Return the [X, Y] coordinate for the center point of the cell that contains the specified text.  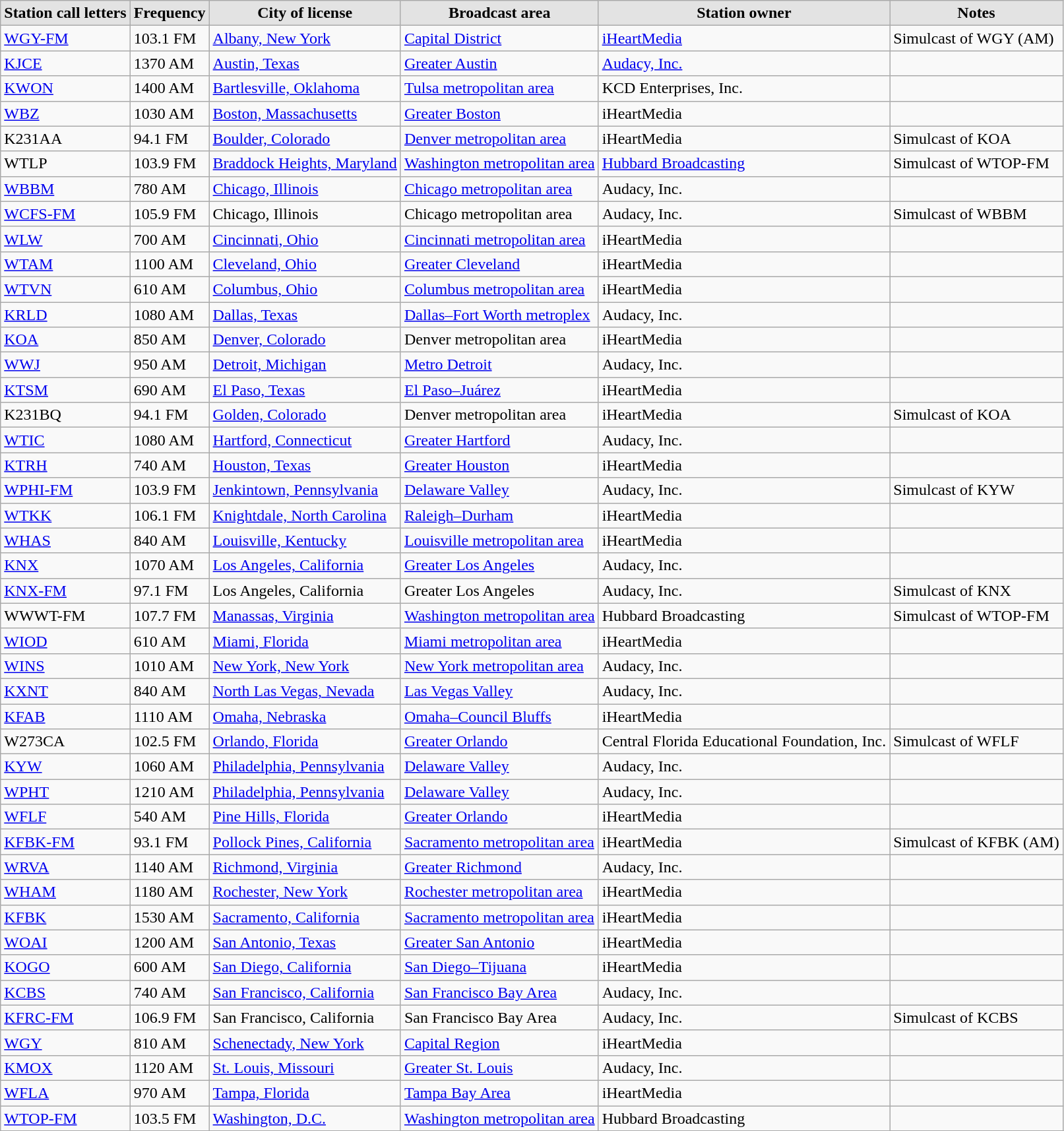
Capital Region [499, 1043]
KMOX [65, 1068]
Austin, Texas [305, 63]
1100 AM [170, 264]
New York, New York [305, 666]
El Paso–Juárez [499, 390]
810 AM [170, 1043]
WFLF [65, 817]
WTKK [65, 515]
780 AM [170, 189]
1400 AM [170, 88]
1030 AM [170, 113]
1210 AM [170, 792]
Boston, Massachusetts [305, 113]
102.5 FM [170, 742]
WTIC [65, 440]
1110 AM [170, 716]
WPHI-FM [65, 490]
93.1 FM [170, 842]
Simulcast of WBBM [976, 214]
Greater San Antonio [499, 942]
Hartford, Connecticut [305, 440]
WWJ [65, 365]
Boulder, Colorado [305, 139]
KNX [65, 565]
North Las Vegas, Nevada [305, 691]
Metro Detroit [499, 365]
KCD Enterprises, Inc. [744, 88]
Las Vegas Valley [499, 691]
1070 AM [170, 565]
Knightdale, North Carolina [305, 515]
Omaha, Nebraska [305, 716]
El Paso, Texas [305, 390]
Columbus metropolitan area [499, 289]
KTRH [65, 465]
KCBS [65, 992]
K231BQ [65, 415]
Greater St. Louis [499, 1068]
WBBM [65, 189]
Rochester metropolitan area [499, 892]
Greater Boston [499, 113]
WHAM [65, 892]
W273CA [65, 742]
107.7 FM [170, 616]
Tampa, Florida [305, 1093]
WLW [65, 239]
San Diego, California [305, 967]
WPHT [65, 792]
Raleigh–Durham [499, 515]
106.1 FM [170, 515]
WTVN [65, 289]
Dallas–Fort Worth metroplex [499, 315]
Greater Cleveland [499, 264]
KOGO [65, 967]
Greater Hartford [499, 440]
Miami, Florida [305, 641]
KXNT [65, 691]
Jenkintown, Pennsylvania [305, 490]
City of license [305, 13]
WTLP [65, 164]
Dallas, Texas [305, 315]
KWON [65, 88]
K231AA [65, 139]
Notes [976, 13]
KRLD [65, 315]
Manassas, Virginia [305, 616]
Golden, Colorado [305, 415]
Simulcast of WGY (AM) [976, 38]
970 AM [170, 1093]
Tulsa metropolitan area [499, 88]
Greater Richmond [499, 867]
New York metropolitan area [499, 666]
950 AM [170, 365]
Detroit, Michigan [305, 365]
Greater Austin [499, 63]
97.1 FM [170, 591]
Cleveland, Ohio [305, 264]
Columbus, Ohio [305, 289]
Cincinnati, Ohio [305, 239]
KJCE [65, 63]
KYW [65, 767]
WINS [65, 666]
Omaha–Council Bluffs [499, 716]
Pine Hills, Florida [305, 817]
Orlando, Florida [305, 742]
St. Louis, Missouri [305, 1068]
540 AM [170, 817]
WFLA [65, 1093]
Simulcast of KYW [976, 490]
KTSM [65, 390]
Simulcast of KFBK (AM) [976, 842]
Denver, Colorado [305, 340]
1530 AM [170, 917]
Tampa Bay Area [499, 1093]
KFRC-FM [65, 1018]
1370 AM [170, 63]
1200 AM [170, 942]
690 AM [170, 390]
1010 AM [170, 666]
Frequency [170, 13]
Greater Houston [499, 465]
San Antonio, Texas [305, 942]
Simulcast of KNX [976, 591]
1060 AM [170, 767]
Station call letters [65, 13]
KNX-FM [65, 591]
San Diego–Tijuana [499, 967]
105.9 FM [170, 214]
WGY [65, 1043]
Albany, New York [305, 38]
103.1 FM [170, 38]
1120 AM [170, 1068]
KFBK-FM [65, 842]
WTAM [65, 264]
WHAS [65, 540]
KFBK [65, 917]
Washington, D.C. [305, 1118]
106.9 FM [170, 1018]
Central Florida Educational Foundation, Inc. [744, 742]
WWWT-FM [65, 616]
Station owner [744, 13]
Rochester, New York [305, 892]
850 AM [170, 340]
Louisville metropolitan area [499, 540]
Louisville, Kentucky [305, 540]
WGY-FM [65, 38]
Bartlesville, Oklahoma [305, 88]
KFAB [65, 716]
WOAI [65, 942]
Houston, Texas [305, 465]
Braddock Heights, Maryland [305, 164]
Simulcast of KCBS [976, 1018]
103.5 FM [170, 1118]
Broadcast area [499, 13]
Sacramento, California [305, 917]
WCFS-FM [65, 214]
Simulcast of WFLF [976, 742]
Miami metropolitan area [499, 641]
WIOD [65, 641]
1180 AM [170, 892]
WRVA [65, 867]
Capital District [499, 38]
600 AM [170, 967]
WBZ [65, 113]
Schenectady, New York [305, 1043]
WTOP-FM [65, 1118]
Richmond, Virginia [305, 867]
Pollock Pines, California [305, 842]
KOA [65, 340]
1140 AM [170, 867]
Cincinnati metropolitan area [499, 239]
700 AM [170, 239]
